Output the [x, y] coordinate of the center of the cell containing the given text.  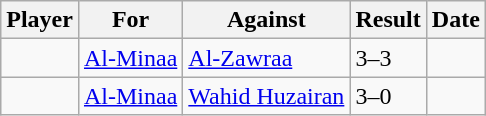
Al-Zawraa [266, 58]
For [130, 20]
Date [456, 20]
3–3 [388, 58]
Wahid Huzairan [266, 96]
Player [40, 20]
Result [388, 20]
3–0 [388, 96]
Against [266, 20]
